Locate the cell with the specified text and output its [x, y] center coordinate. 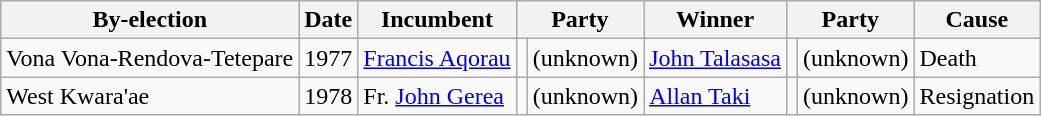
1977 [328, 58]
Cause [977, 20]
Allan Taki [716, 96]
John Talasasa [716, 58]
Francis Aqorau [437, 58]
West Kwara'ae [150, 96]
Fr. John Gerea [437, 96]
By-election [150, 20]
Incumbent [437, 20]
Vona Vona-Rendova-Tetepare [150, 58]
Death [977, 58]
Resignation [977, 96]
1978 [328, 96]
Date [328, 20]
Winner [716, 20]
